From the cell containing the given text, extract its center point as [X, Y] coordinate. 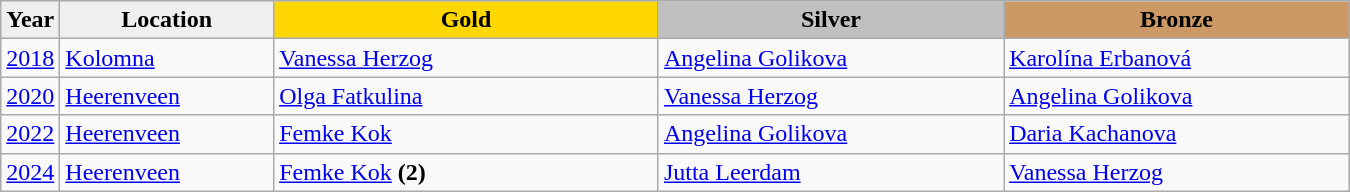
Daria Kachanova [1177, 134]
Femke Kok [466, 134]
Kolomna [167, 58]
Location [167, 20]
2018 [30, 58]
2024 [30, 172]
2022 [30, 134]
Bronze [1177, 20]
Gold [466, 20]
Silver [830, 20]
Karolína Erbanová [1177, 58]
Femke Kok (2) [466, 172]
Jutta Leerdam [830, 172]
Olga Fatkulina [466, 96]
Year [30, 20]
2020 [30, 96]
